Extract the [x, y] coordinate from the center of the cell holding the provided text.  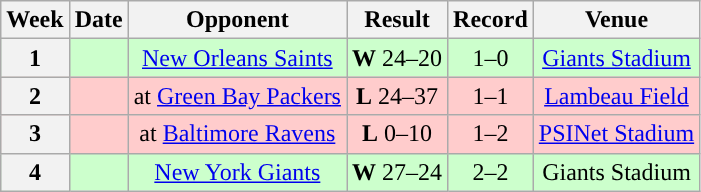
3 [35, 134]
2 [35, 96]
Date [98, 20]
at Green Bay Packers [237, 96]
Week [35, 20]
L 24–37 [396, 96]
New York Giants [237, 172]
Lambeau Field [616, 96]
1 [35, 58]
PSINet Stadium [616, 134]
New Orleans Saints [237, 58]
Result [396, 20]
4 [35, 172]
1–2 [491, 134]
1–1 [491, 96]
Record [491, 20]
Opponent [237, 20]
Venue [616, 20]
2–2 [491, 172]
W 24–20 [396, 58]
at Baltimore Ravens [237, 134]
1–0 [491, 58]
L 0–10 [396, 134]
W 27–24 [396, 172]
